Return the [x, y] coordinate for the center point of the cell that contains the specified text.  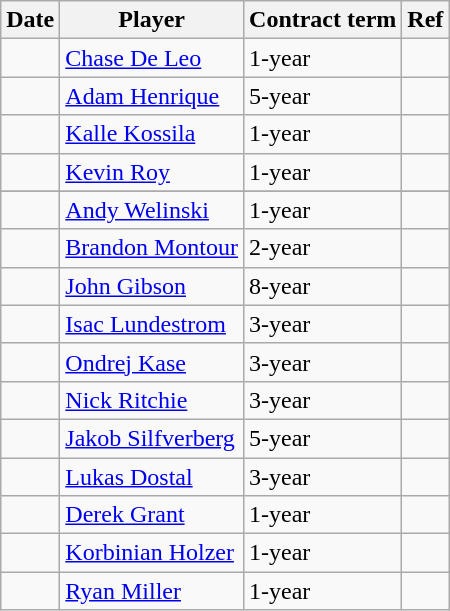
Andy Welinski [152, 210]
Date [30, 20]
John Gibson [152, 286]
Isac Lundestrom [152, 324]
Ryan Miller [152, 591]
Contract term [323, 20]
Brandon Montour [152, 248]
2-year [323, 248]
Kalle Kossila [152, 134]
Ondrej Kase [152, 362]
Adam Henrique [152, 96]
Jakob Silfverberg [152, 438]
Player [152, 20]
Lukas Dostal [152, 477]
Korbinian Holzer [152, 553]
Chase De Leo [152, 58]
8-year [323, 286]
Derek Grant [152, 515]
Nick Ritchie [152, 400]
Kevin Roy [152, 172]
Ref [426, 20]
